Output the [x, y] coordinate of the center of the cell containing the given text.  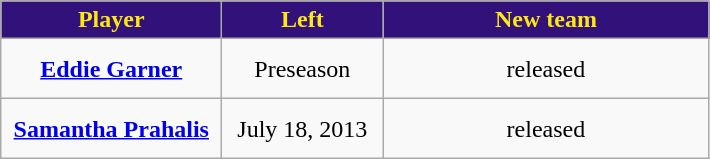
Eddie Garner [112, 69]
Player [112, 20]
Samantha Prahalis [112, 129]
Preseason [302, 69]
Left [302, 20]
July 18, 2013 [302, 129]
New team [546, 20]
